Scan for the cell matching the given text and deliver its [X, Y] coordinate at center. 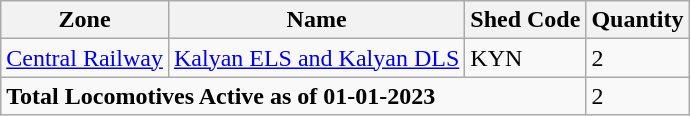
Kalyan ELS and Kalyan DLS [316, 58]
Quantity [638, 20]
Name [316, 20]
Zone [85, 20]
Central Railway [85, 58]
KYN [526, 58]
Shed Code [526, 20]
Total Locomotives Active as of 01-01-2023 [294, 96]
